Extract the (X, Y) coordinate from the center of the cell holding the provided text.  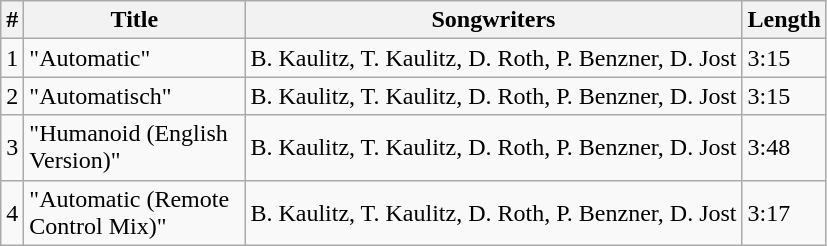
"Automatisch" (134, 96)
Title (134, 20)
4 (12, 212)
"Humanoid (English Version)" (134, 148)
1 (12, 58)
3:17 (784, 212)
3 (12, 148)
"Automatic (Remote Control Mix)" (134, 212)
3:48 (784, 148)
# (12, 20)
2 (12, 96)
Length (784, 20)
Songwriters (494, 20)
"Automatic" (134, 58)
